Return [x, y] of the center of cell containing provided text 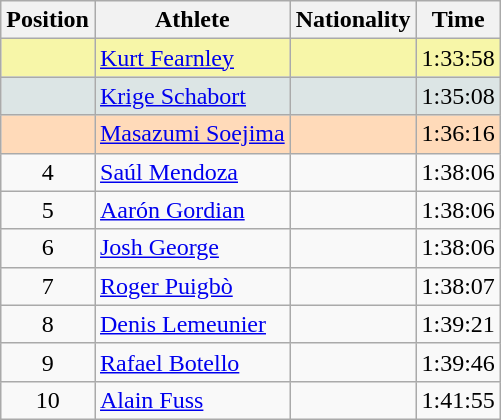
1:41:55 [458, 400]
6 [48, 248]
Position [48, 20]
7 [48, 286]
Time [458, 20]
Krige Schabort [192, 96]
Josh George [192, 248]
Masazumi Soejima [192, 134]
1:36:16 [458, 134]
1:39:46 [458, 362]
5 [48, 210]
1:39:21 [458, 324]
1:38:07 [458, 286]
8 [48, 324]
10 [48, 400]
Aarón Gordian [192, 210]
Denis Lemeunier [192, 324]
Kurt Fearnley [192, 58]
Roger Puigbò [192, 286]
1:33:58 [458, 58]
Alain Fuss [192, 400]
Rafael Botello [192, 362]
1:35:08 [458, 96]
9 [48, 362]
Saúl Mendoza [192, 172]
Nationality [353, 20]
4 [48, 172]
Athlete [192, 20]
